Pinpoint the cell where the given text exists, returning its [X, Y] midpoint coordinate. 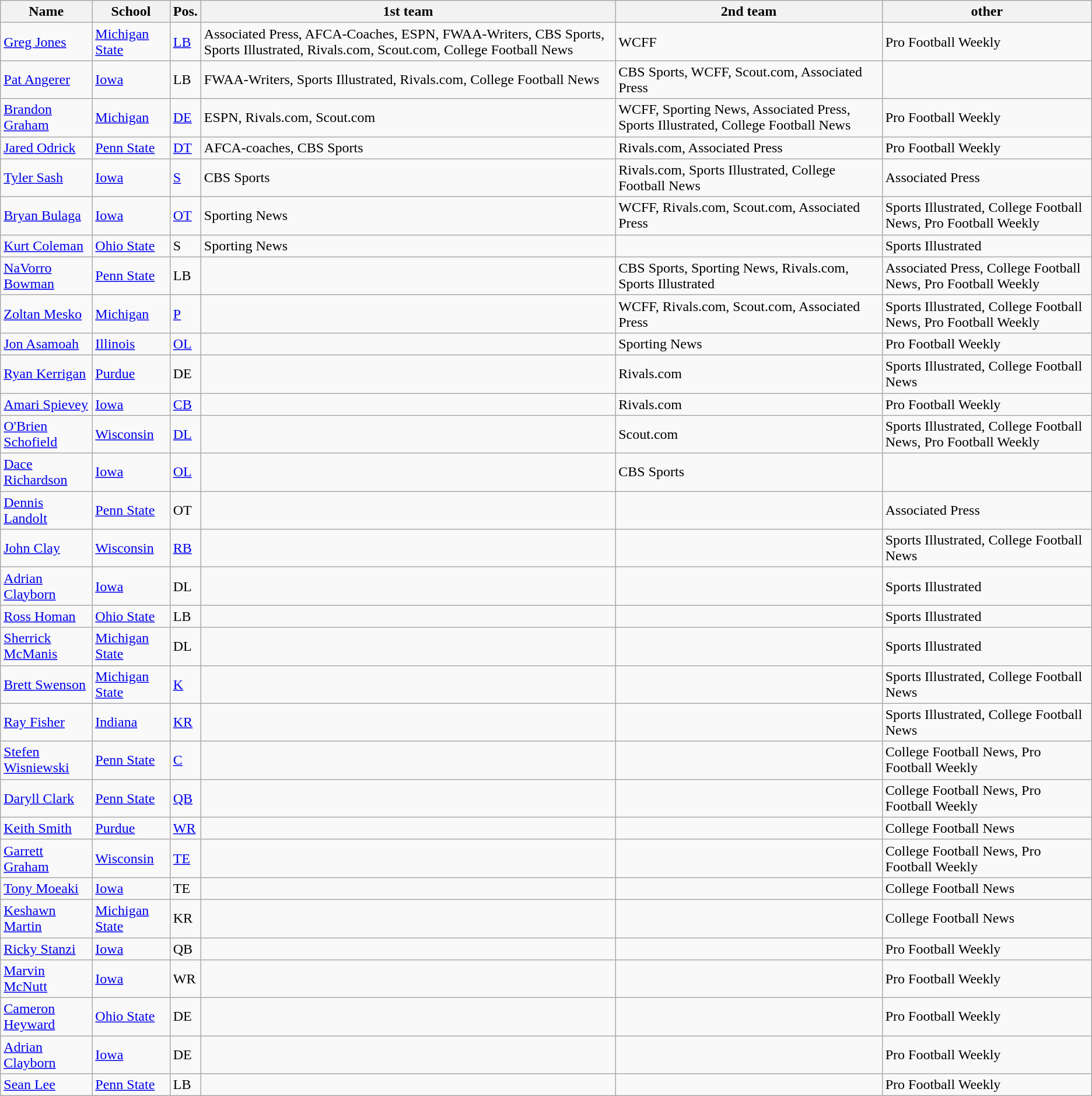
Ray Fisher [47, 722]
Pos. [185, 12]
CBS Sports, WCFF, Scout.com, Associated Press [749, 79]
1st team [408, 12]
K [185, 684]
C [185, 760]
Illinois [131, 344]
WCFF, Sporting News, Associated Press, Sports Illustrated, College Football News [749, 118]
Sherrick McManis [47, 647]
AFCA-coaches, CBS Sports [408, 148]
Ross Homan [47, 616]
Name [47, 12]
Tyler Sash [47, 177]
P [185, 314]
Dennis Landolt [47, 510]
O'Brien Schofield [47, 434]
2nd team [749, 12]
Daryll Clark [47, 798]
Rivals.com, Sports Illustrated, College Football News [749, 177]
other [987, 12]
Marvin McNutt [47, 979]
RB [185, 549]
Ryan Kerrigan [47, 374]
Bryan Bulaga [47, 216]
Scout.com [749, 434]
Zoltan Mesko [47, 314]
Pat Angerer [47, 79]
Cameron Heyward [47, 1017]
DT [185, 148]
FWAA-Writers, Sports Illustrated, Rivals.com, College Football News [408, 79]
Brandon Graham [47, 118]
Associated Press, AFCA-Coaches, ESPN, FWAA-Writers, CBS Sports, Sports Illustrated, Rivals.com, Scout.com, College Football News [408, 42]
John Clay [47, 549]
Stefen Wisniewski [47, 760]
Jared Odrick [47, 148]
CB [185, 404]
Kurt Coleman [47, 246]
Jon Asamoah [47, 344]
Keshawn Martin [47, 919]
Greg Jones [47, 42]
Dace Richardson [47, 473]
WCFF [749, 42]
CBS Sports, Sporting News, Rivals.com, Sports Illustrated [749, 275]
School [131, 12]
Indiana [131, 722]
Tony Moeaki [47, 888]
Rivals.com, Associated Press [749, 148]
Keith Smith [47, 828]
Amari Spievey [47, 404]
NaVorro Bowman [47, 275]
Brett Swenson [47, 684]
Garrett Graham [47, 858]
Sean Lee [47, 1085]
Ricky Stanzi [47, 948]
Associated Press, College Football News, Pro Football Weekly [987, 275]
ESPN, Rivals.com, Scout.com [408, 118]
